Pinpoint the cell where the given text exists, returning its (x, y) midpoint coordinate. 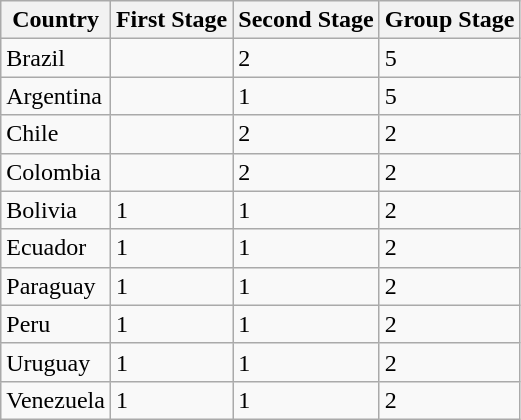
Venezuela (56, 400)
First Stage (171, 20)
Ecuador (56, 248)
Colombia (56, 172)
Brazil (56, 58)
Paraguay (56, 286)
Bolivia (56, 210)
Uruguay (56, 362)
Argentina (56, 96)
Group Stage (450, 20)
Second Stage (306, 20)
Peru (56, 324)
Chile (56, 134)
Country (56, 20)
